Search for the cell housing the specified text and yield its (x, y) center coordinate. 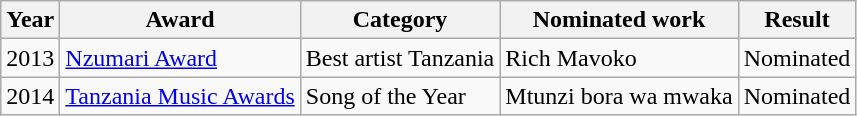
Mtunzi bora wa mwaka (619, 96)
Year (30, 20)
Award (180, 20)
Nzumari Award (180, 58)
Tanzania Music Awards (180, 96)
2013 (30, 58)
Song of the Year (400, 96)
Rich Mavoko (619, 58)
Category (400, 20)
Nominated work (619, 20)
2014 (30, 96)
Result (797, 20)
Best artist Tanzania (400, 58)
